Locate the cell with the specified text and output its [x, y] center coordinate. 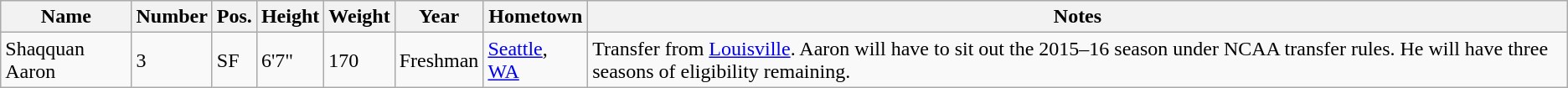
SF [235, 60]
Shaqquan Aaron [66, 60]
Height [290, 17]
3 [172, 60]
Weight [359, 17]
Year [439, 17]
Freshman [439, 60]
Seattle, WA [536, 60]
Name [66, 17]
Pos. [235, 17]
Hometown [536, 17]
Number [172, 17]
6'7" [290, 60]
170 [359, 60]
Notes [1078, 17]
